Provide the (x, y) coordinate of the cell's center where the given text is located.  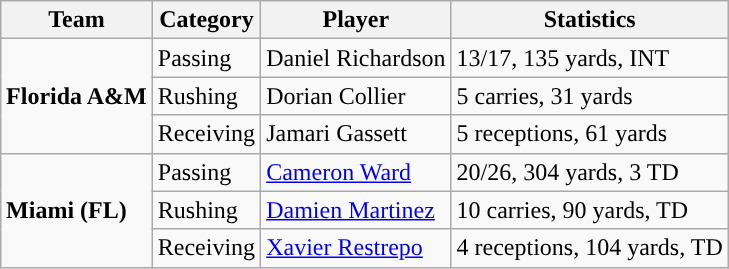
Cameron Ward (356, 172)
Miami (FL) (77, 210)
5 carries, 31 yards (590, 96)
Dorian Collier (356, 96)
Damien Martinez (356, 210)
5 receptions, 61 yards (590, 134)
Category (206, 20)
13/17, 135 yards, INT (590, 58)
10 carries, 90 yards, TD (590, 210)
Daniel Richardson (356, 58)
4 receptions, 104 yards, TD (590, 248)
Statistics (590, 20)
Jamari Gassett (356, 134)
Team (77, 20)
20/26, 304 yards, 3 TD (590, 172)
Xavier Restrepo (356, 248)
Florida A&M (77, 96)
Player (356, 20)
